Provide the (x, y) coordinate of the cell's center where the given text is located.  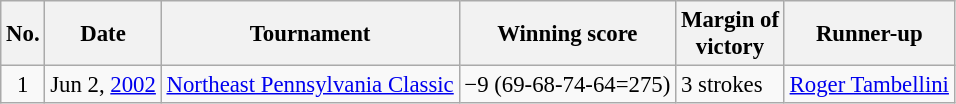
−9 (69-68-74-64=275) (568, 85)
No. (23, 34)
Roger Tambellini (869, 85)
Northeast Pennsylvania Classic (310, 85)
Tournament (310, 34)
Winning score (568, 34)
Runner-up (869, 34)
1 (23, 85)
Margin ofvictory (730, 34)
Jun 2, 2002 (103, 85)
3 strokes (730, 85)
Date (103, 34)
